Return [X, Y] of the center of cell containing provided text 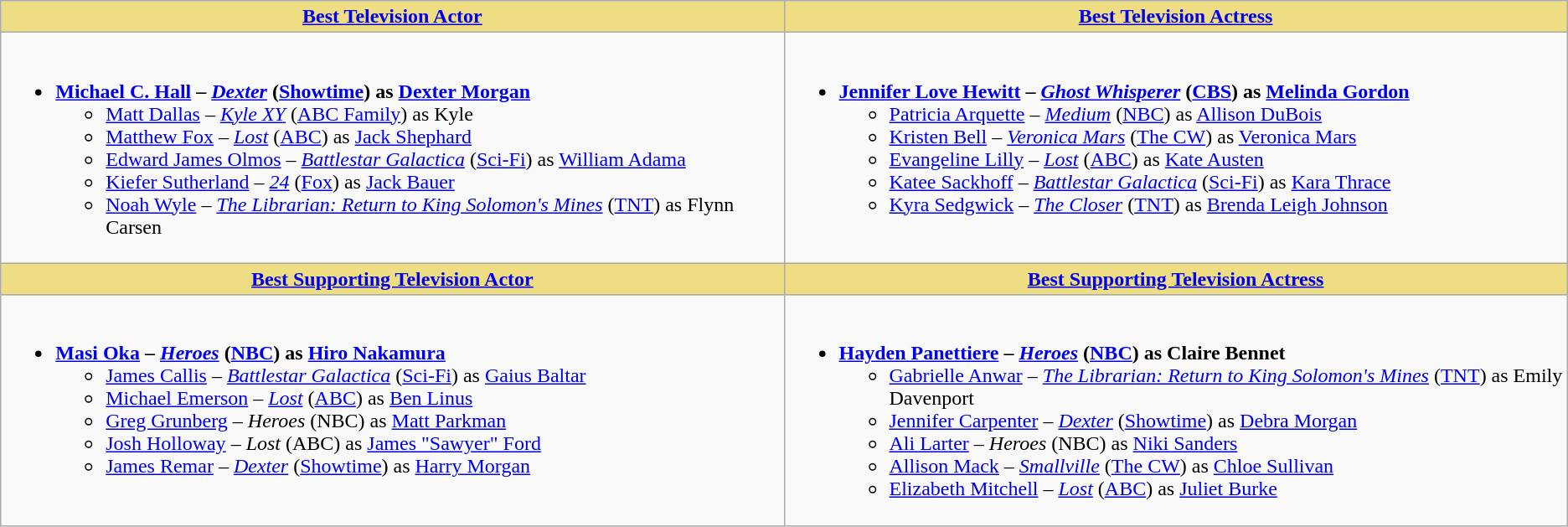
Best Television Actress [1176, 17]
Best Supporting Television Actor [392, 279]
Best Supporting Television Actress [1176, 279]
Best Television Actor [392, 17]
